Output the (x, y) coordinate of the center of the cell containing the given text.  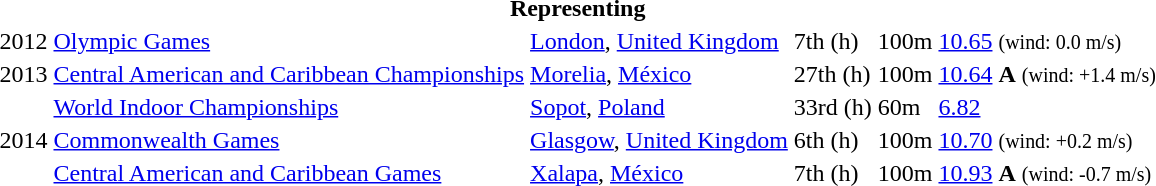
33rd (h) (832, 107)
Sopot, Poland (660, 107)
London, United Kingdom (660, 41)
7th (h) (832, 41)
6th (h) (832, 140)
Glasgow, United Kingdom (660, 140)
27th (h) (832, 74)
60m (905, 107)
Commonwealth Games (289, 140)
Morelia, México (660, 74)
Olympic Games (289, 41)
World Indoor Championships (289, 107)
Central American and Caribbean Championships (289, 74)
